Pinpoint the cell where the given text exists, returning its [x, y] midpoint coordinate. 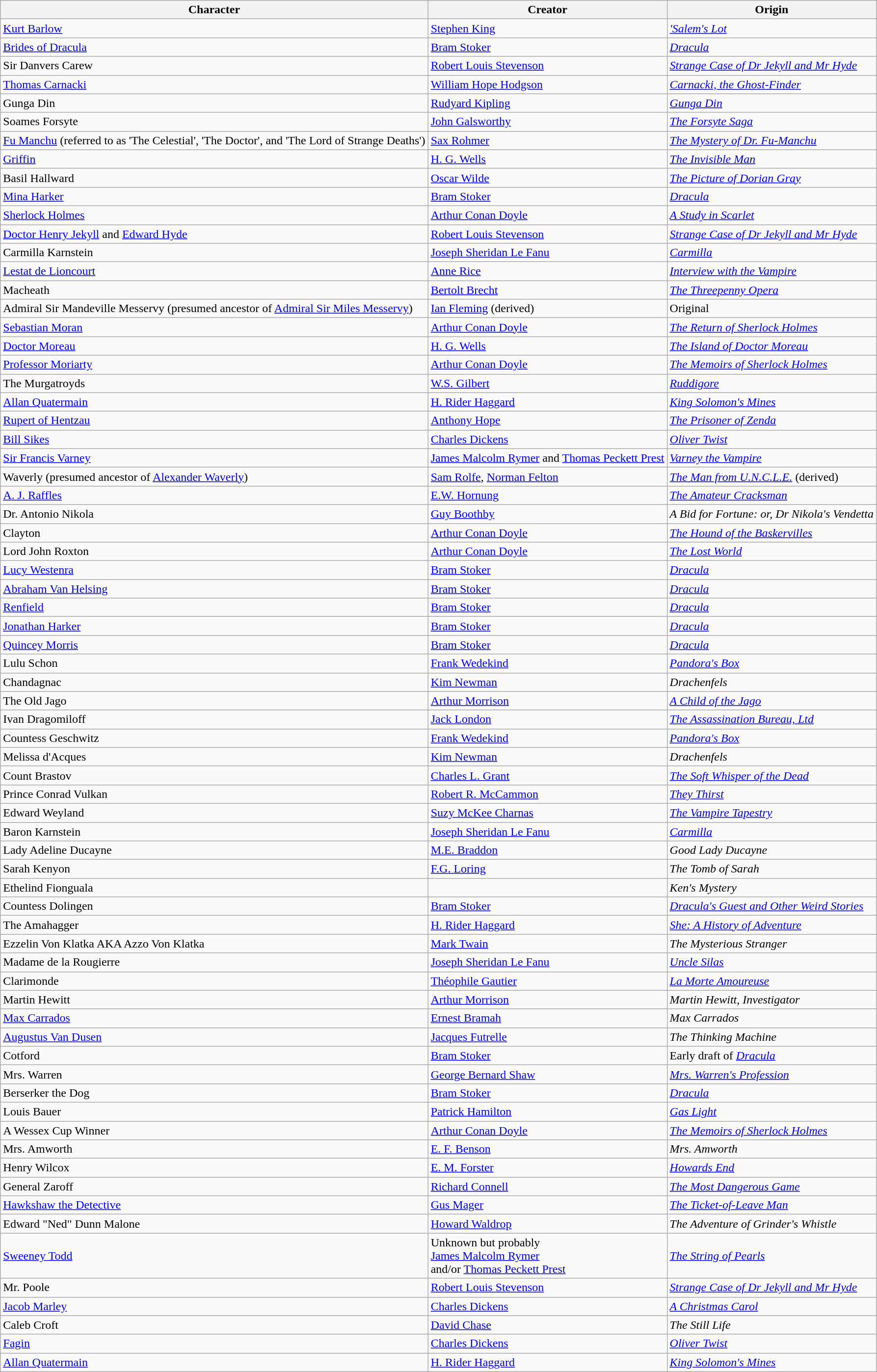
Gas Light [771, 1111]
The Mysterious Stranger [771, 944]
W.S. Gilbert [548, 383]
The Amahagger [214, 925]
The Forsyte Saga [771, 122]
Anne Rice [548, 271]
Ruddigore [771, 383]
E.W. Hornung [548, 495]
Fu Manchu (referred to as 'The Celestial', 'The Doctor', and 'The Lord of Strange Deaths') [214, 140]
A. J. Raffles [214, 495]
La Morte Amoureuse [771, 981]
Basil Hallward [214, 178]
Mrs. Warren [214, 1074]
Sax Rohmer [548, 140]
Suzy McKee Charnas [548, 813]
The Invisible Man [771, 159]
George Bernard Shaw [548, 1074]
Abraham Van Helsing [214, 589]
Macheath [214, 290]
Sweeney Todd [214, 1256]
Carnacki, the Ghost-Finder [771, 84]
Bertolt Brecht [548, 290]
Admiral Sir Mandeville Messervy (presumed ancestor of Admiral Sir Miles Messervy) [214, 309]
Bill Sikes [214, 439]
Oscar Wilde [548, 178]
Original [771, 309]
Howards End [771, 1168]
Mrs. Warren's Profession [771, 1074]
Creator [548, 10]
Edward "Ned" Dunn Malone [214, 1224]
The Assassination Bureau, Ltd [771, 719]
Sir Francis Varney [214, 458]
Doctor Moreau [214, 346]
Uncle Silas [771, 962]
General Zaroff [214, 1187]
Fagin [214, 1344]
Good Lady Ducayne [771, 850]
Anthony Hope [548, 421]
Louis Bauer [214, 1111]
The Adventure of Grinder's Whistle [771, 1224]
A Bid for Fortune: or, Dr Nikola's Vendetta [771, 514]
Augustus Van Dusen [214, 1037]
E. M. Forster [548, 1168]
Henry Wilcox [214, 1168]
Mr. Poole [214, 1288]
Prince Conrad Vulkan [214, 794]
Edward Weyland [214, 813]
'Salem's Lot [771, 28]
Jonathan Harker [214, 626]
James Malcolm Rymer and Thomas Peckett Prest [548, 458]
Rupert of Hentzau [214, 421]
Ian Fleming (derived) [548, 309]
The Island of Doctor Moreau [771, 346]
Sam Rolfe, Norman Felton [548, 476]
The Picture of Dorian Gray [771, 178]
Sherlock Holmes [214, 215]
Hawkshaw the Detective [214, 1205]
The Prisoner of Zenda [771, 421]
E. F. Benson [548, 1149]
The Hound of the Baskervilles [771, 532]
A Christmas Carol [771, 1306]
They Thirst [771, 794]
The Man from U.N.C.L.E. (derived) [771, 476]
The Old Jago [214, 701]
The Threepenny Opera [771, 290]
Dr. Antonio Nikola [214, 514]
Clarimonde [214, 981]
Unknown but probably James Malcolm Rymerand/or Thomas Peckett Prest [548, 1256]
Griffin [214, 159]
Melissa d'Acques [214, 757]
Rudyard Kipling [548, 103]
John Galsworthy [548, 122]
Professor Moriarty [214, 365]
Quincey Morris [214, 645]
Berserker the Dog [214, 1093]
The Ticket-of-Leave Man [771, 1205]
David Chase [548, 1325]
Dracula's Guest and Other Weird Stories [771, 906]
Thomas Carnacki [214, 84]
Théophile Gautier [548, 981]
Mark Twain [548, 944]
Lucy Westenra [214, 570]
Lestat de Lioncourt [214, 271]
Countess Dolingen [214, 906]
The Still Life [771, 1325]
The Soft Whisper of the Dead [771, 775]
Interview with the Vampire [771, 271]
The Tomb of Sarah [771, 869]
Origin [771, 10]
Guy Boothby [548, 514]
Mina Harker [214, 196]
Ezzelin Von Klatka AKA Azzo Von Klatka [214, 944]
Caleb Croft [214, 1325]
The Murgatroyds [214, 383]
Chandagnac [214, 682]
Lady Adeline Ducayne [214, 850]
F.G. Loring [548, 869]
The String of Pearls [771, 1256]
Soames Forsyte [214, 122]
M.E. Braddon [548, 850]
Sarah Kenyon [214, 869]
Brides of Dracula [214, 47]
Sebastian Moran [214, 327]
Countess Geschwitz [214, 738]
The Lost World [771, 552]
Jack London [548, 719]
William Hope Hodgson [548, 84]
Howard Waldrop [548, 1224]
Robert R. McCammon [548, 794]
Madame de la Rougierre [214, 962]
A Wessex Cup Winner [214, 1130]
Cotford [214, 1055]
She: A History of Adventure [771, 925]
Character [214, 10]
Gus Mager [548, 1205]
Count Brastov [214, 775]
Doctor Henry Jekyll and Edward Hyde [214, 234]
Renfield [214, 607]
Waverly (presumed ancestor of Alexander Waverly) [214, 476]
Ernest Bramah [548, 1018]
The Mystery of Dr. Fu-Manchu [771, 140]
The Return of Sherlock Holmes [771, 327]
Sir Danvers Carew [214, 66]
A Study in Scarlet [771, 215]
Patrick Hamilton [548, 1111]
Ivan Dragomiloff [214, 719]
Baron Karnstein [214, 832]
The Most Dangerous Game [771, 1187]
Stephen King [548, 28]
Kurt Barlow [214, 28]
Martin Hewitt, Investigator [771, 1000]
Ethelind Fionguala [214, 888]
Richard Connell [548, 1187]
Jacques Futrelle [548, 1037]
Lord John Roxton [214, 552]
A Child of the Jago [771, 701]
Charles L. Grant [548, 775]
Ken's Mystery [771, 888]
Lulu Schon [214, 663]
Martin Hewitt [214, 1000]
Clayton [214, 532]
The Amateur Cracksman [771, 495]
The Thinking Machine [771, 1037]
Carmilla Karnstein [214, 253]
Early draft of Dracula [771, 1055]
The Vampire Tapestry [771, 813]
Jacob Marley [214, 1306]
Varney the Vampire [771, 458]
